For the text-containing cell, return its midpoint in [x, y] coordinate format. 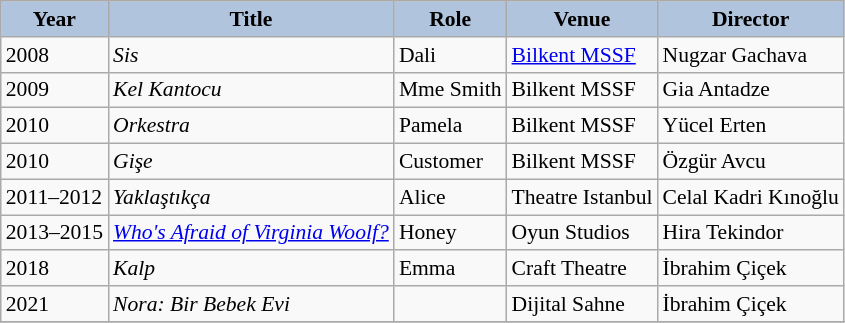
Honey [450, 233]
Oyun Studios [582, 233]
Gişe [251, 162]
2011–2012 [54, 197]
Venue [582, 19]
Dali [450, 55]
Who's Afraid of Virginia Woolf? [251, 233]
Role [450, 19]
Celal Kadri Kınoğlu [750, 197]
Emma [450, 269]
2021 [54, 304]
Orkestra [251, 126]
Pamela [450, 126]
Customer [450, 162]
2009 [54, 90]
Kel Kantocu [251, 90]
2018 [54, 269]
Hira Tekindor [750, 233]
Gia Antadze [750, 90]
Nora: Bir Bebek Evi [251, 304]
Sis [251, 55]
Title [251, 19]
Director [750, 19]
Mme Smith [450, 90]
2013–2015 [54, 233]
Year [54, 19]
Craft Theatre [582, 269]
Yücel Erten [750, 126]
Dijital Sahne [582, 304]
Nugzar Gachava [750, 55]
Yaklaştıkça [251, 197]
Kalp [251, 269]
Özgür Avcu [750, 162]
Theatre Istanbul [582, 197]
2008 [54, 55]
Alice [450, 197]
